Output the [x, y] coordinate of the center of the cell containing the given text.  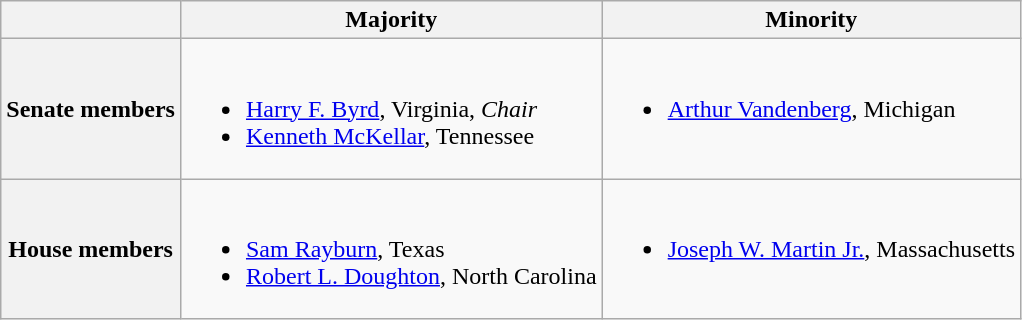
House members [91, 249]
Arthur Vandenberg, Michigan [811, 109]
Senate members [91, 109]
Minority [811, 20]
Sam Rayburn, TexasRobert L. Doughton, North Carolina [391, 249]
Majority [391, 20]
Joseph W. Martin Jr., Massachusetts [811, 249]
Harry F. Byrd, Virginia, ChairKenneth McKellar, Tennessee [391, 109]
